Extract the [X, Y] coordinate from the center of the cell holding the provided text.  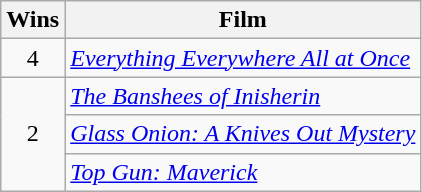
2 [33, 134]
Top Gun: Maverick [243, 172]
Glass Onion: A Knives Out Mystery [243, 134]
The Banshees of Inisherin [243, 96]
Film [243, 20]
Wins [33, 20]
Everything Everywhere All at Once [243, 58]
4 [33, 58]
